Detect which cell encompasses the target text, then output its (X, Y) center coordinate. 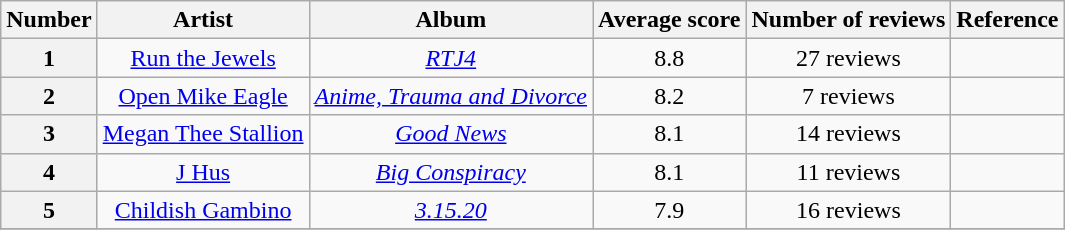
14 reviews (848, 134)
Average score (670, 20)
2 (49, 96)
Number of reviews (848, 20)
8.8 (670, 58)
Childish Gambino (203, 210)
Reference (1008, 20)
Artist (203, 20)
Open Mike Eagle (203, 96)
Anime, Trauma and Divorce (450, 96)
Good News (450, 134)
1 (49, 58)
Big Conspiracy (450, 172)
16 reviews (848, 210)
8.2 (670, 96)
5 (49, 210)
4 (49, 172)
27 reviews (848, 58)
Number (49, 20)
Album (450, 20)
Run the Jewels (203, 58)
11 reviews (848, 172)
3 (49, 134)
RTJ4 (450, 58)
Megan Thee Stallion (203, 134)
3.15.20 (450, 210)
7.9 (670, 210)
J Hus (203, 172)
7 reviews (848, 96)
